Locate the cell with the specified text and output its [X, Y] center coordinate. 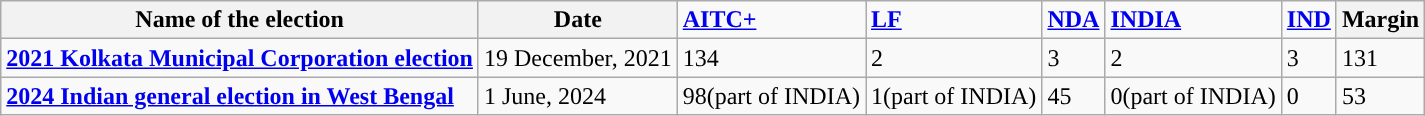
LF [954, 20]
0 [1308, 96]
0(part of INDIA) [1193, 96]
1 June, 2024 [578, 96]
53 [1380, 96]
Name of the election [240, 20]
Margin [1380, 20]
19 December, 2021 [578, 58]
98(part of INDIA) [771, 96]
IND [1308, 20]
1(part of INDIA) [954, 96]
131 [1380, 58]
NDA [1074, 20]
AITC+ [771, 20]
45 [1074, 96]
INDIA [1193, 20]
2021 Kolkata Municipal Corporation election [240, 58]
2024 Indian general election in West Bengal [240, 96]
Date [578, 20]
134 [771, 58]
